Search for the cell housing the specified text and yield its (X, Y) center coordinate. 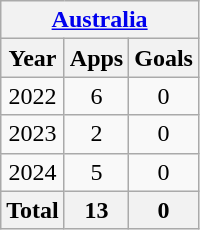
Goals (164, 58)
2 (96, 134)
Australia (100, 20)
2024 (33, 172)
6 (96, 96)
13 (96, 210)
Year (33, 58)
2023 (33, 134)
5 (96, 172)
2022 (33, 96)
Total (33, 210)
Apps (96, 58)
